Search for the cell housing the specified text and yield its (X, Y) center coordinate. 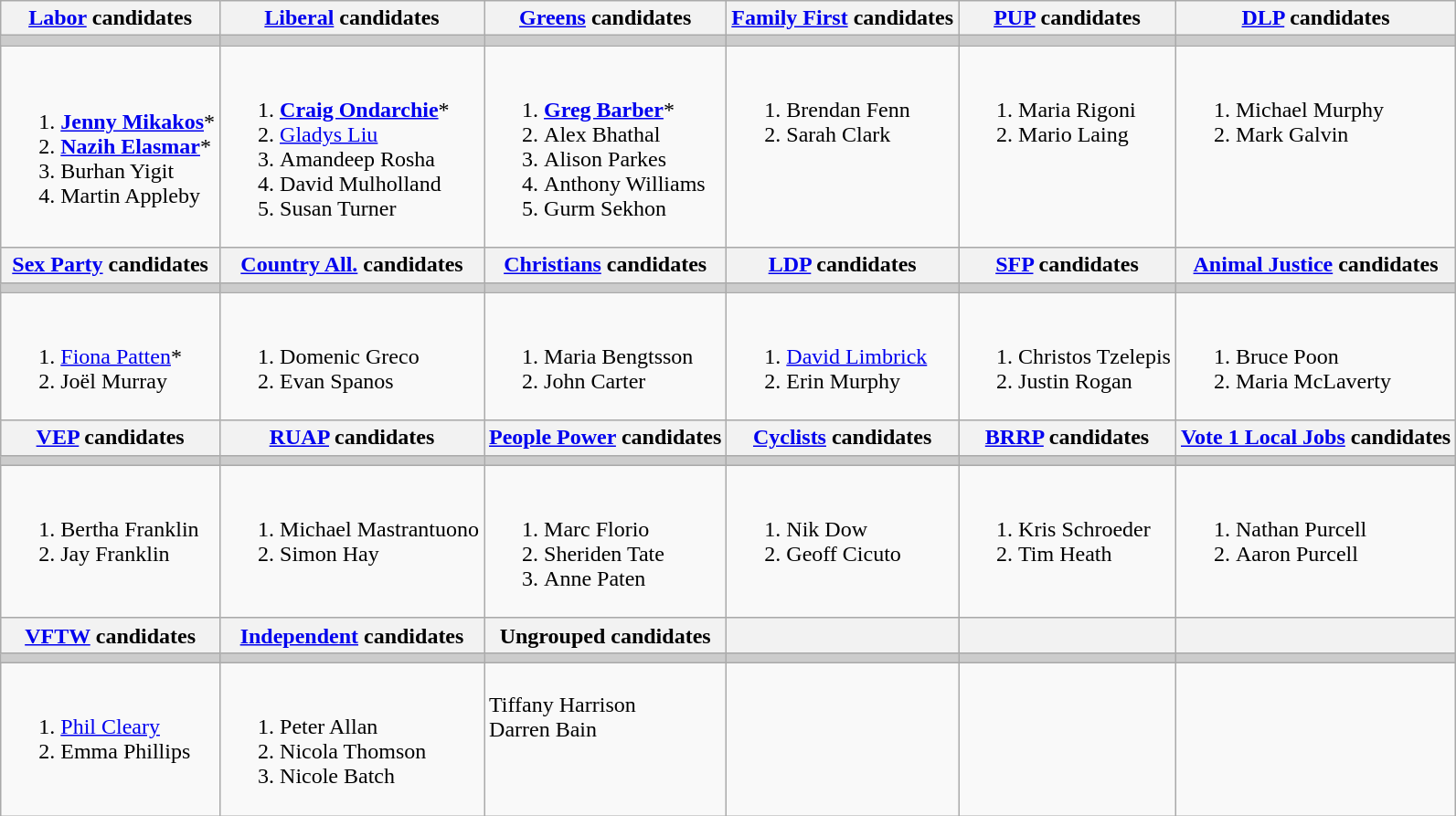
Animal Justice candidates (1315, 265)
Maria BengtssonJohn Carter (605, 356)
Michael MastrantuonoSimon Hay (353, 541)
People Power candidates (605, 438)
Ungrouped candidates (605, 635)
Nathan PurcellAaron Purcell (1315, 541)
DLP candidates (1315, 18)
SFP candidates (1068, 265)
Fiona Patten*Joël Murray (111, 356)
Country All. candidates (353, 265)
Domenic GrecoEvan Spanos (353, 356)
Kris SchroederTim Heath (1068, 541)
Greg Barber*Alex BhathalAlison ParkesAnthony WilliamsGurm Sekhon (605, 146)
PUP candidates (1068, 18)
David LimbrickErin Murphy (843, 356)
Bruce PoonMaria McLaverty (1315, 356)
Christians candidates (605, 265)
Independent candidates (353, 635)
Labor candidates (111, 18)
Craig Ondarchie*Gladys LiuAmandeep RoshaDavid MulhollandSusan Turner (353, 146)
Sex Party candidates (111, 265)
Bertha FranklinJay Franklin (111, 541)
Family First candidates (843, 18)
Nik DowGeoff Cicuto (843, 541)
BRRP candidates (1068, 438)
Vote 1 Local Jobs candidates (1315, 438)
Christos TzelepisJustin Rogan (1068, 356)
VFTW candidates (111, 635)
Maria RigoniMario Laing (1068, 146)
Michael MurphyMark Galvin (1315, 146)
RUAP candidates (353, 438)
Brendan FennSarah Clark (843, 146)
LDP candidates (843, 265)
Cyclists candidates (843, 438)
Liberal candidates (353, 18)
VEP candidates (111, 438)
Peter AllanNicola ThomsonNicole Batch (353, 738)
Phil ClearyEmma Phillips (111, 738)
Greens candidates (605, 18)
Tiffany Harrison Darren Bain (605, 738)
Marc FlorioSheriden TateAnne Paten (605, 541)
Jenny Mikakos*Nazih Elasmar*Burhan YigitMartin Appleby (111, 146)
